Output the [X, Y] coordinate of the center of the cell containing the given text.  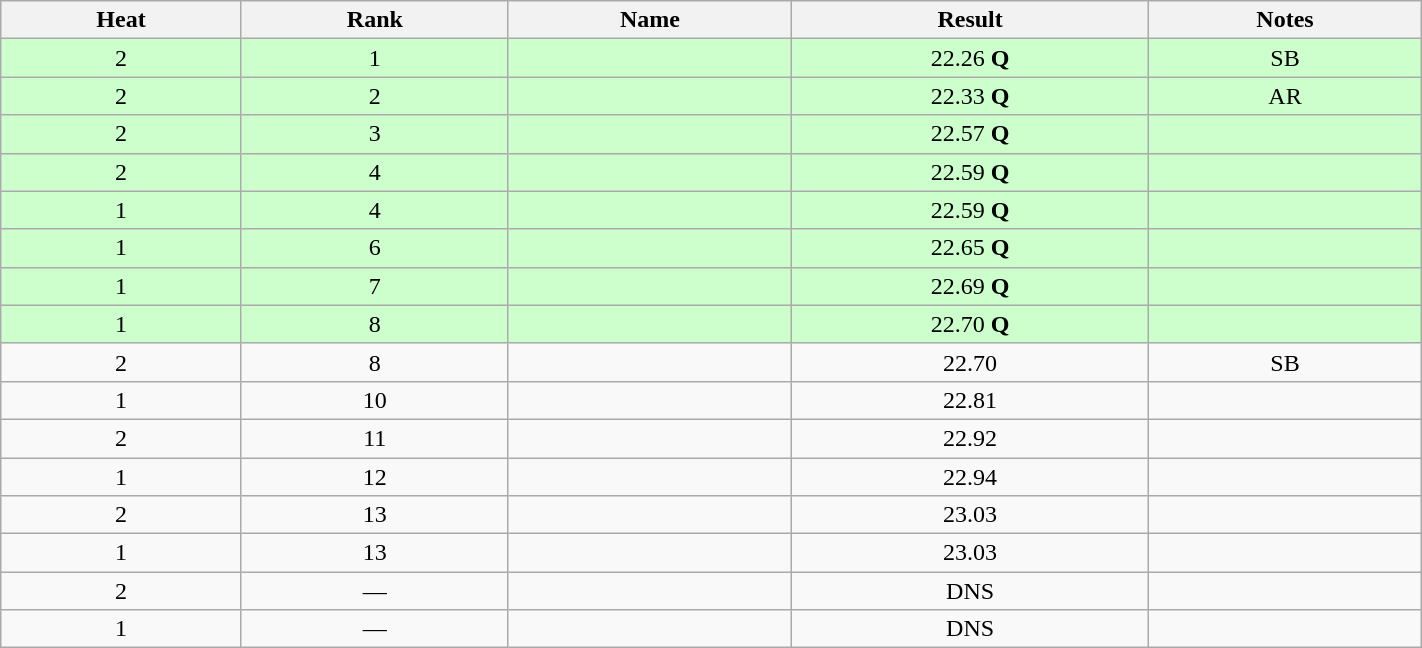
Heat [121, 20]
22.57 Q [970, 134]
7 [374, 286]
22.26 Q [970, 58]
12 [374, 477]
22.33 Q [970, 96]
3 [374, 134]
22.70 Q [970, 324]
22.69 Q [970, 286]
10 [374, 400]
22.81 [970, 400]
22.70 [970, 362]
Result [970, 20]
22.92 [970, 438]
Notes [1285, 20]
22.65 Q [970, 248]
22.94 [970, 477]
6 [374, 248]
AR [1285, 96]
Rank [374, 20]
Name [650, 20]
11 [374, 438]
